Search for the cell housing the specified text and yield its [x, y] center coordinate. 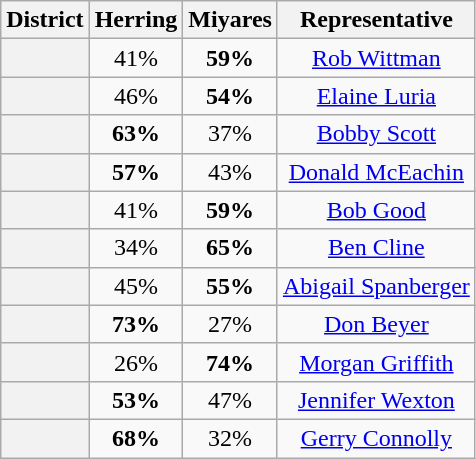
27% [230, 324]
46% [136, 96]
45% [136, 286]
Representative [376, 20]
68% [136, 438]
47% [230, 400]
Miyares [230, 20]
Don Beyer [376, 324]
73% [136, 324]
57% [136, 172]
Elaine Luria [376, 96]
34% [136, 248]
Ben Cline [376, 248]
43% [230, 172]
65% [230, 248]
37% [230, 134]
74% [230, 362]
54% [230, 96]
Abigail Spanberger [376, 286]
Morgan Griffith [376, 362]
Rob Wittman [376, 58]
63% [136, 134]
District [45, 20]
26% [136, 362]
Bob Good [376, 210]
32% [230, 438]
Gerry Connolly [376, 438]
53% [136, 400]
Donald McEachin [376, 172]
Bobby Scott [376, 134]
Herring [136, 20]
55% [230, 286]
Jennifer Wexton [376, 400]
